Return (x, y) of the center of cell containing provided text 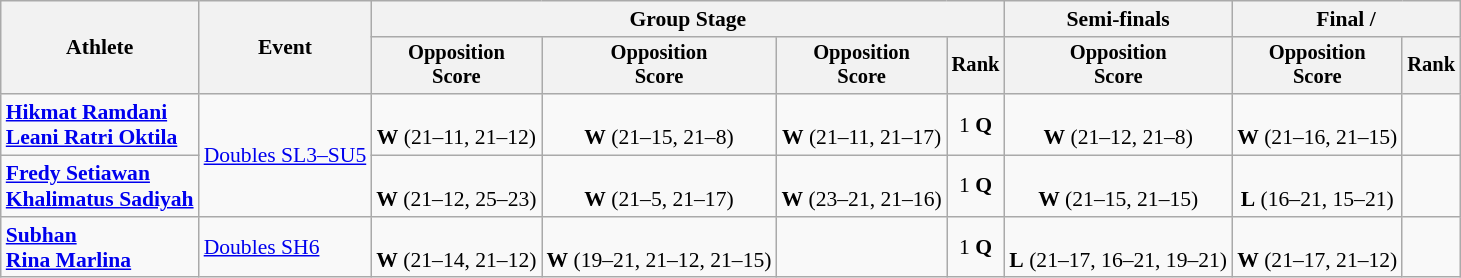
W (21–17, 21–12) (1317, 248)
W (21–11, 21–12) (456, 124)
Fredy SetiawanKhalimatus Sadiyah (100, 186)
W (21–11, 21–17) (861, 124)
W (21–5, 21–17) (660, 186)
Athlete (100, 48)
Hikmat RamdaniLeani Ratri Oktila (100, 124)
W (21–16, 21–15) (1317, 124)
W (21–15, 21–15) (1118, 186)
W (21–15, 21–8) (660, 124)
W (23–21, 21–16) (861, 186)
Doubles SL3–SU5 (286, 155)
Doubles SH6 (286, 248)
W (19–21, 21–12, 21–15) (660, 248)
Final / (1346, 19)
L (16–21, 15–21) (1317, 186)
L (21–17, 16–21, 19–21) (1118, 248)
W (21–12, 21–8) (1118, 124)
W (21–12, 25–23) (456, 186)
SubhanRina Marlina (100, 248)
Event (286, 48)
Group Stage (688, 19)
Semi-finals (1118, 19)
W (21–14, 21–12) (456, 248)
